Find where the given text appears and provide that cell's center as (x, y) coordinate. 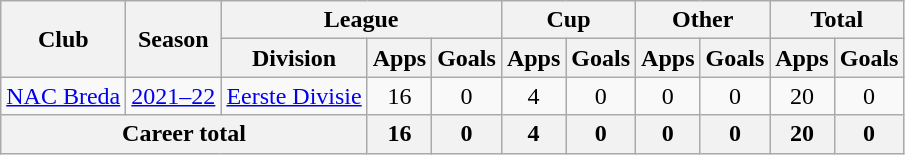
2021–22 (174, 96)
Cup (568, 20)
Other (703, 20)
Career total (184, 134)
Eerste Divisie (294, 96)
League (362, 20)
Club (64, 39)
NAC Breda (64, 96)
Total (837, 20)
Division (294, 58)
Season (174, 39)
